Find where the given text appears and provide that cell's center as (x, y) coordinate. 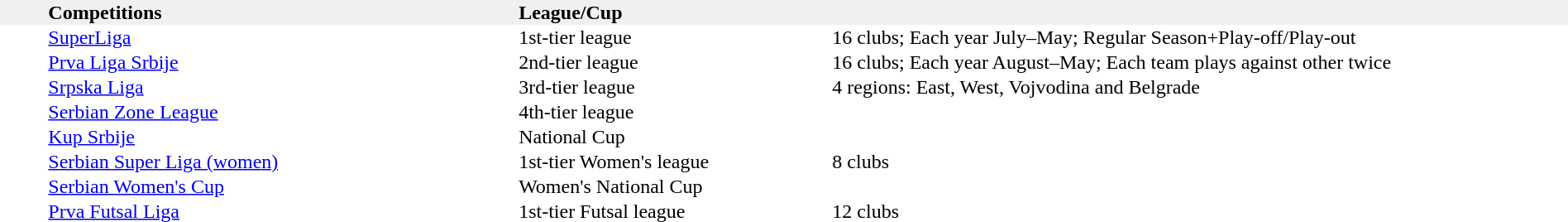
16 clubs; Each year July–May; Regular Season+Play-off/Play-out (1199, 37)
Prva Liga Srbije (283, 62)
League/Cup (675, 12)
Srpska Liga (283, 87)
4th-tier league (675, 112)
Serbian Zone League (283, 112)
Kup Srbije (283, 137)
SuperLiga (283, 37)
8 clubs (1199, 162)
Women's National Cup (675, 186)
1st-tier league (675, 37)
National Cup (675, 137)
4 regions: East, West, Vojvodina and Belgrade (1199, 87)
16 clubs; Each year August–May; Each team plays against other twice (1199, 62)
Competitions (283, 12)
3rd-tier league (675, 87)
Serbian Women's Cup (283, 186)
Serbian Super Liga (women) (283, 162)
1st-tier Women's league (675, 162)
2nd-tier league (675, 62)
